Output the [X, Y] coordinate of the center of the cell containing the given text.  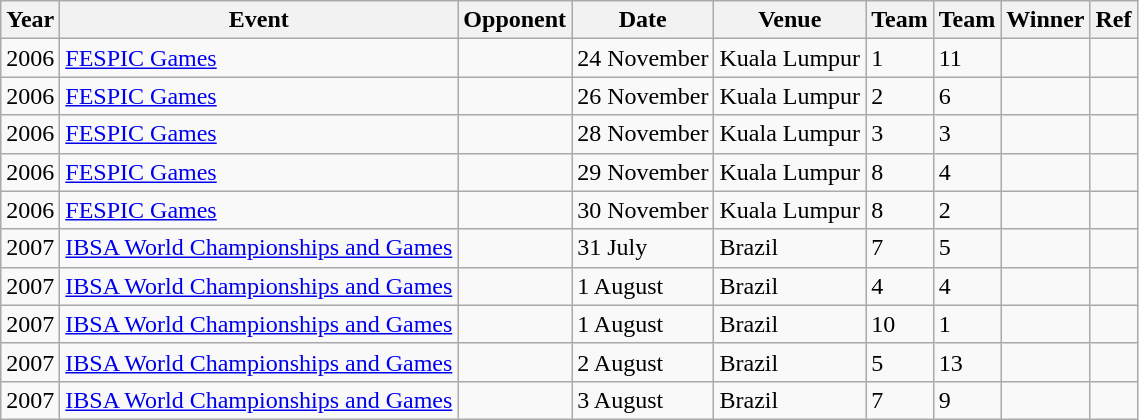
2 August [643, 362]
11 [967, 58]
Ref [1114, 20]
3 August [643, 400]
6 [967, 96]
Date [643, 20]
28 November [643, 134]
13 [967, 362]
24 November [643, 58]
Winner [1046, 20]
Opponent [515, 20]
31 July [643, 248]
10 [900, 324]
Venue [790, 20]
30 November [643, 210]
Event [259, 20]
29 November [643, 172]
Year [30, 20]
26 November [643, 96]
9 [967, 400]
